Search for the cell housing the specified text and yield its (X, Y) center coordinate. 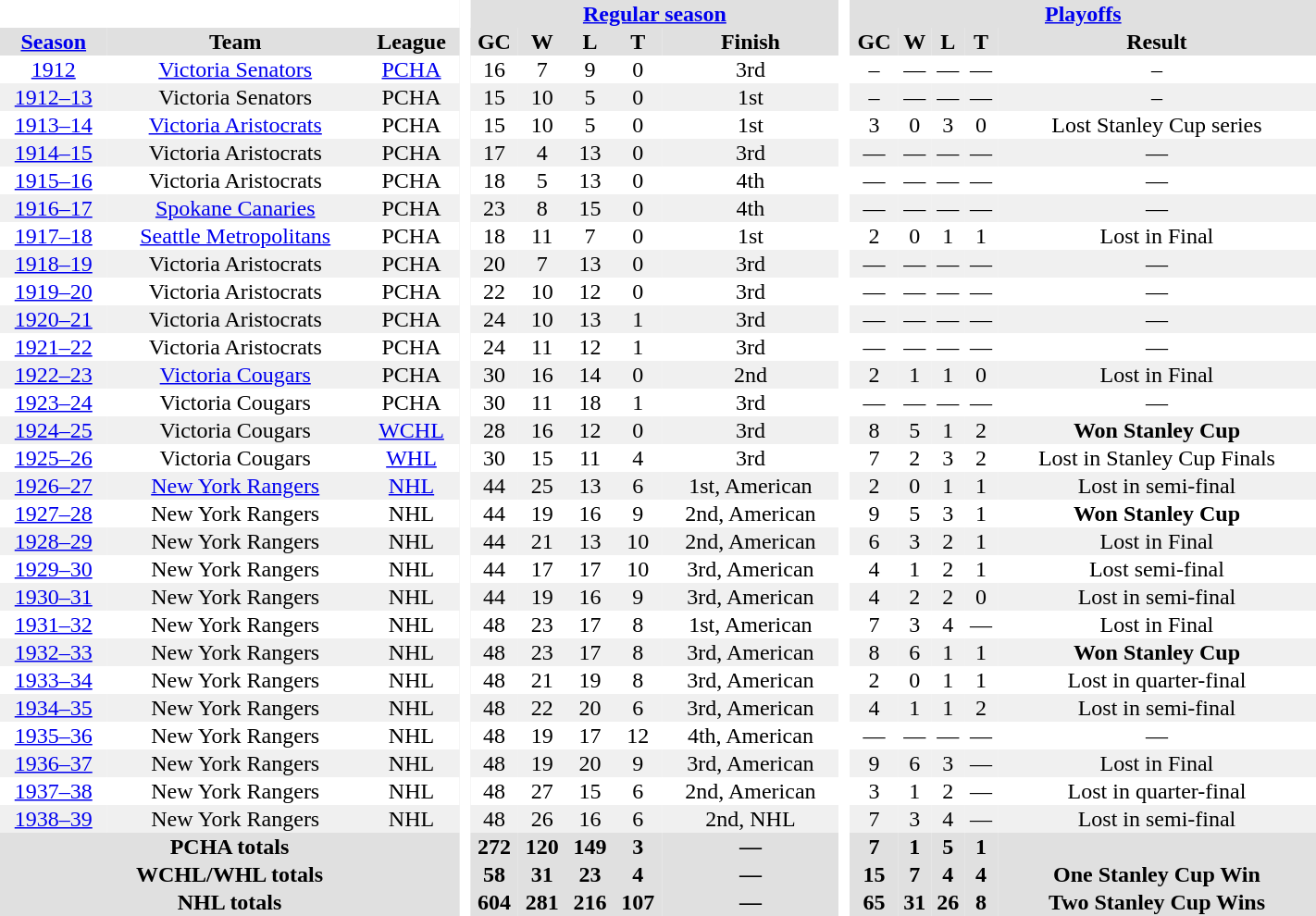
1916–17 (54, 208)
Regular season (655, 14)
1913–14 (54, 125)
1922–23 (54, 375)
NHL totals (230, 902)
Playoffs (1083, 14)
1933–34 (54, 680)
65 (875, 902)
2nd, NHL (751, 819)
Seattle Metropolitans (235, 236)
1919–20 (54, 291)
2nd (751, 375)
4th, American (751, 736)
1915–16 (54, 180)
27 (542, 791)
216 (590, 902)
WCHL (411, 430)
107 (638, 902)
1927–28 (54, 514)
1932–33 (54, 652)
1936–37 (54, 763)
1931–32 (54, 625)
Season (54, 42)
1924–25 (54, 430)
149 (590, 847)
Finish (751, 42)
1926–27 (54, 486)
14 (590, 375)
Team (235, 42)
1929–30 (54, 569)
WCHL/WHL totals (230, 874)
28 (494, 430)
One Stanley Cup Win (1157, 874)
Lost semi-final (1157, 569)
League (411, 42)
Lost Stanley Cup series (1157, 125)
Result (1157, 42)
PCHA totals (230, 847)
1934–35 (54, 708)
1923–24 (54, 402)
272 (494, 847)
1914–15 (54, 153)
Spokane Canaries (235, 208)
1920–21 (54, 319)
1937–38 (54, 791)
58 (494, 874)
1925–26 (54, 458)
1935–36 (54, 736)
1938–39 (54, 819)
281 (542, 902)
Two Stanley Cup Wins (1157, 902)
1912–13 (54, 97)
Lost in Stanley Cup Finals (1157, 458)
120 (542, 847)
25 (542, 486)
1918–19 (54, 264)
1928–29 (54, 541)
WHL (411, 458)
604 (494, 902)
1921–22 (54, 347)
1917–18 (54, 236)
1930–31 (54, 597)
1912 (54, 69)
